Scan for the cell matching the given text and deliver its (x, y) coordinate at center. 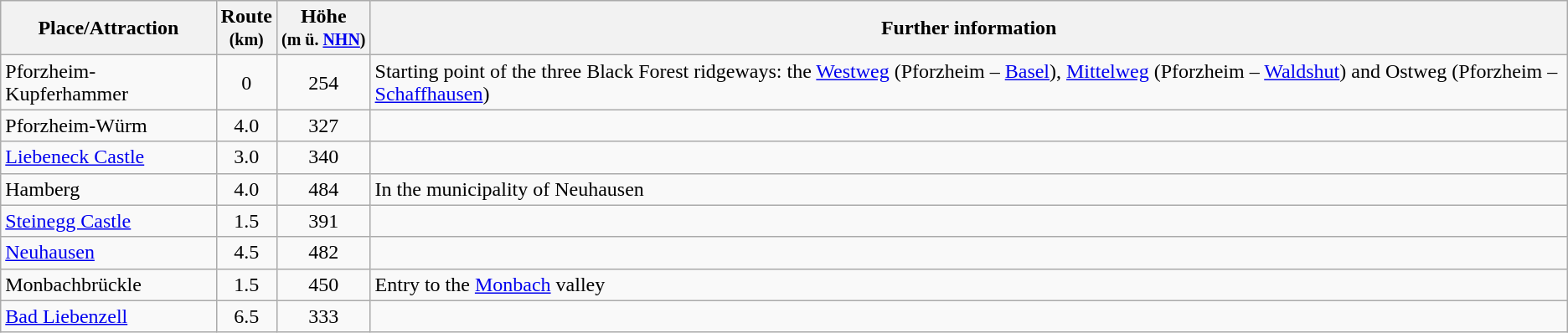
391 (323, 221)
327 (323, 126)
Höhe(m ü. NHN) (323, 28)
In the municipality of Neuhausen (968, 189)
Bad Liebenzell (109, 316)
Hamberg (109, 189)
Monbachbrückle (109, 284)
Steinegg Castle (109, 221)
254 (323, 82)
Entry to the Monbach valley (968, 284)
Neuhausen (109, 253)
Pforzheim-Würm (109, 126)
6.5 (246, 316)
Place/Attraction (109, 28)
482 (323, 253)
450 (323, 284)
Pforzheim-Kupferhammer (109, 82)
0 (246, 82)
3.0 (246, 157)
484 (323, 189)
Further information (968, 28)
Liebeneck Castle (109, 157)
333 (323, 316)
340 (323, 157)
Route(km) (246, 28)
4.5 (246, 253)
